Pinpoint the cell where the given text exists, returning its (X, Y) midpoint coordinate. 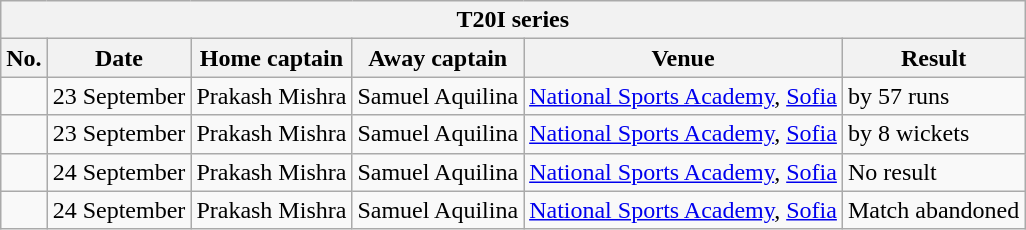
by 57 runs (933, 96)
Match abandoned (933, 210)
Away captain (438, 58)
T20I series (513, 20)
by 8 wickets (933, 134)
No. (24, 58)
Result (933, 58)
Date (119, 58)
Venue (684, 58)
No result (933, 172)
Home captain (272, 58)
